From the cell containing the given text, extract its center point as [X, Y] coordinate. 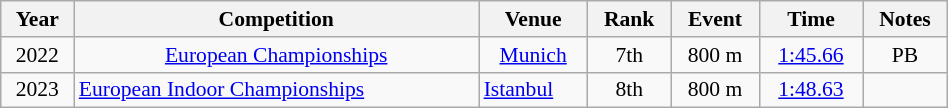
Munich [534, 55]
7th [630, 55]
Notes [906, 19]
Rank [630, 19]
8th [630, 90]
1:45.66 [810, 55]
Competition [276, 19]
1:48.63 [810, 90]
2023 [38, 90]
Venue [534, 19]
Istanbul [534, 90]
European Indoor Championships [276, 90]
PB [906, 55]
Year [38, 19]
European Championships [276, 55]
Event [716, 19]
2022 [38, 55]
Time [810, 19]
